Identify which cell holds the provided text, then report its [X, Y] central coordinate. 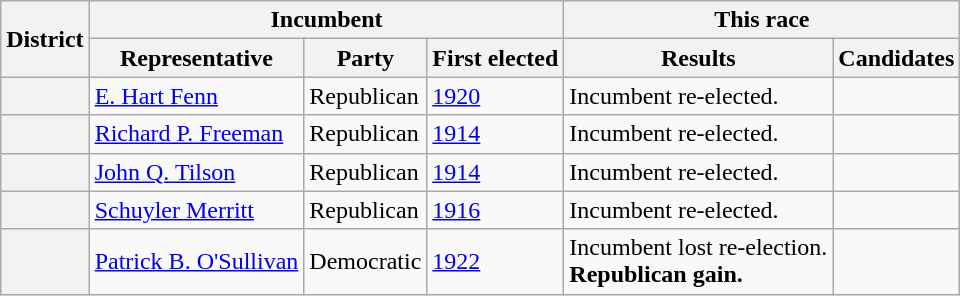
1922 [496, 262]
Party [366, 58]
Patrick B. O'Sullivan [196, 262]
This race [762, 20]
Representative [196, 58]
Results [698, 58]
Richard P. Freeman [196, 134]
District [45, 39]
1916 [496, 210]
Incumbent lost re-election.Republican gain. [698, 262]
Candidates [896, 58]
John Q. Tilson [196, 172]
Democratic [366, 262]
First elected [496, 58]
E. Hart Fenn [196, 96]
1920 [496, 96]
Schuyler Merritt [196, 210]
Incumbent [326, 20]
